Capture the cell that displays the provided text and extract its [x, y] central coordinate. 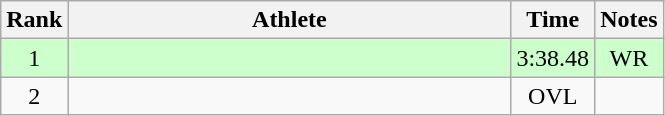
Time [553, 20]
2 [34, 96]
1 [34, 58]
Rank [34, 20]
WR [629, 58]
3:38.48 [553, 58]
Athlete [290, 20]
OVL [553, 96]
Notes [629, 20]
